Identify which cell holds the provided text, then report its (X, Y) central coordinate. 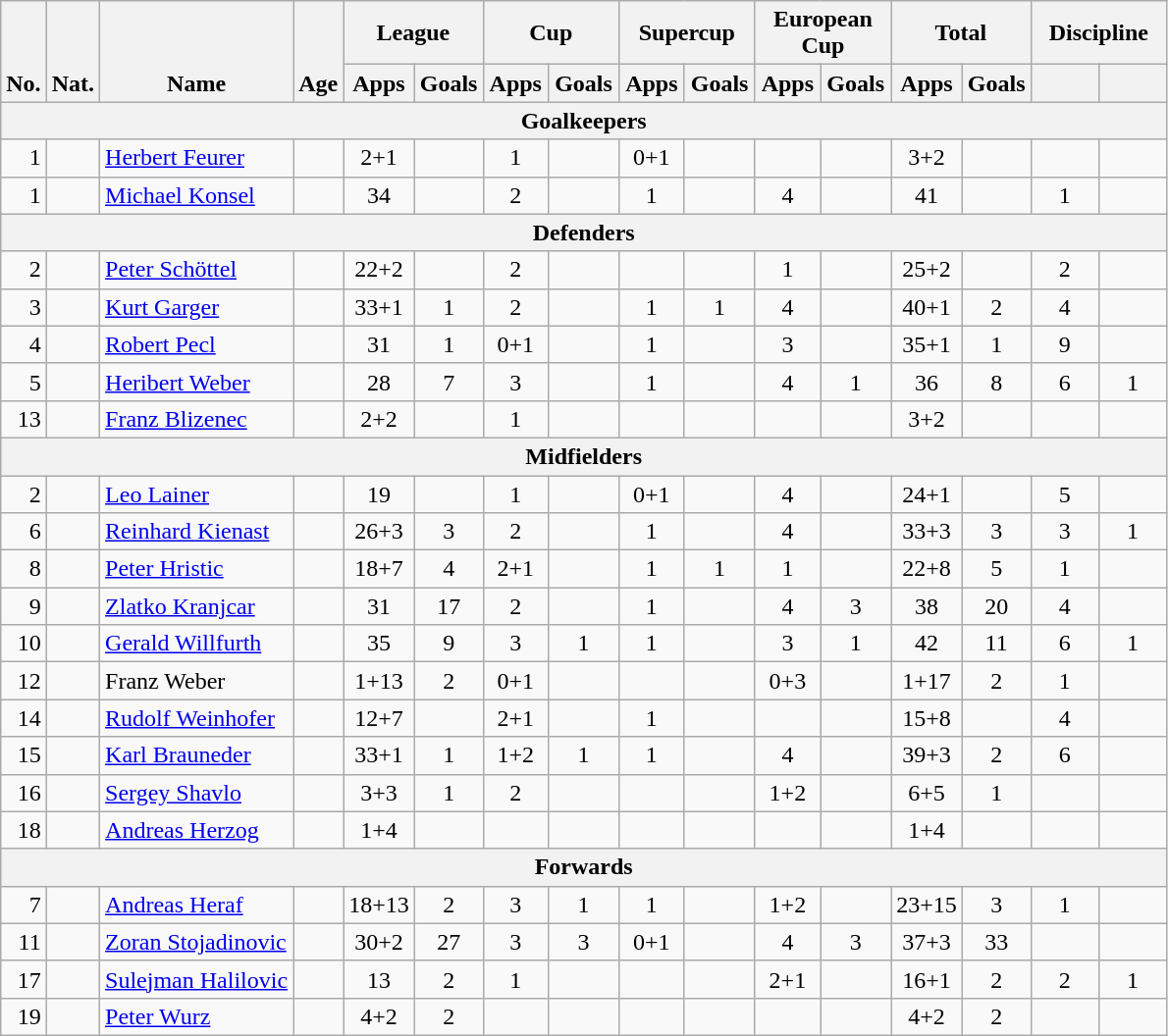
35+1 (927, 344)
3+3 (379, 793)
20 (996, 606)
Supercup (687, 33)
Kurt Garger (196, 307)
Zlatko Kranjcar (196, 606)
Cup (552, 33)
Franz Weber (196, 681)
Heribert Weber (196, 382)
0+3 (787, 681)
16+1 (927, 979)
39+3 (927, 755)
Sulejman Halilovic (196, 979)
12 (24, 681)
Defenders (584, 233)
Michael Konsel (196, 195)
38 (927, 606)
15+8 (927, 718)
37+3 (927, 942)
6+5 (927, 793)
Herbert Feurer (196, 158)
Reinhard Kienast (196, 532)
33+3 (927, 532)
18+13 (379, 905)
Discipline (1099, 33)
27 (449, 942)
1+17 (927, 681)
Peter Wurz (196, 1016)
Name (196, 51)
22+8 (927, 569)
League (413, 33)
1+13 (379, 681)
30+2 (379, 942)
Zoran Stojadinovic (196, 942)
35 (379, 644)
Peter Hristic (196, 569)
40+1 (927, 307)
Nat. (73, 51)
34 (379, 195)
Robert Pecl (196, 344)
Leo Lainer (196, 493)
European Cup (823, 33)
Rudolf Weinhofer (196, 718)
12+7 (379, 718)
Age (318, 51)
18 (24, 830)
Franz Blizenec (196, 419)
15 (24, 755)
10 (24, 644)
Sergey Shavlo (196, 793)
16 (24, 793)
33 (996, 942)
42 (927, 644)
Gerald Willfurth (196, 644)
28 (379, 382)
Midfielders (584, 456)
14 (24, 718)
No. (24, 51)
Peter Schöttel (196, 270)
Total (961, 33)
Goalkeepers (584, 121)
23+15 (927, 905)
24+1 (927, 493)
36 (927, 382)
41 (927, 195)
25+2 (927, 270)
2+2 (379, 419)
Andreas Heraf (196, 905)
Forwards (584, 867)
Karl Brauneder (196, 755)
22+2 (379, 270)
26+3 (379, 532)
18+7 (379, 569)
Andreas Herzog (196, 830)
